Determine the (x, y) coordinate at the center of the cell enclosing the given text.  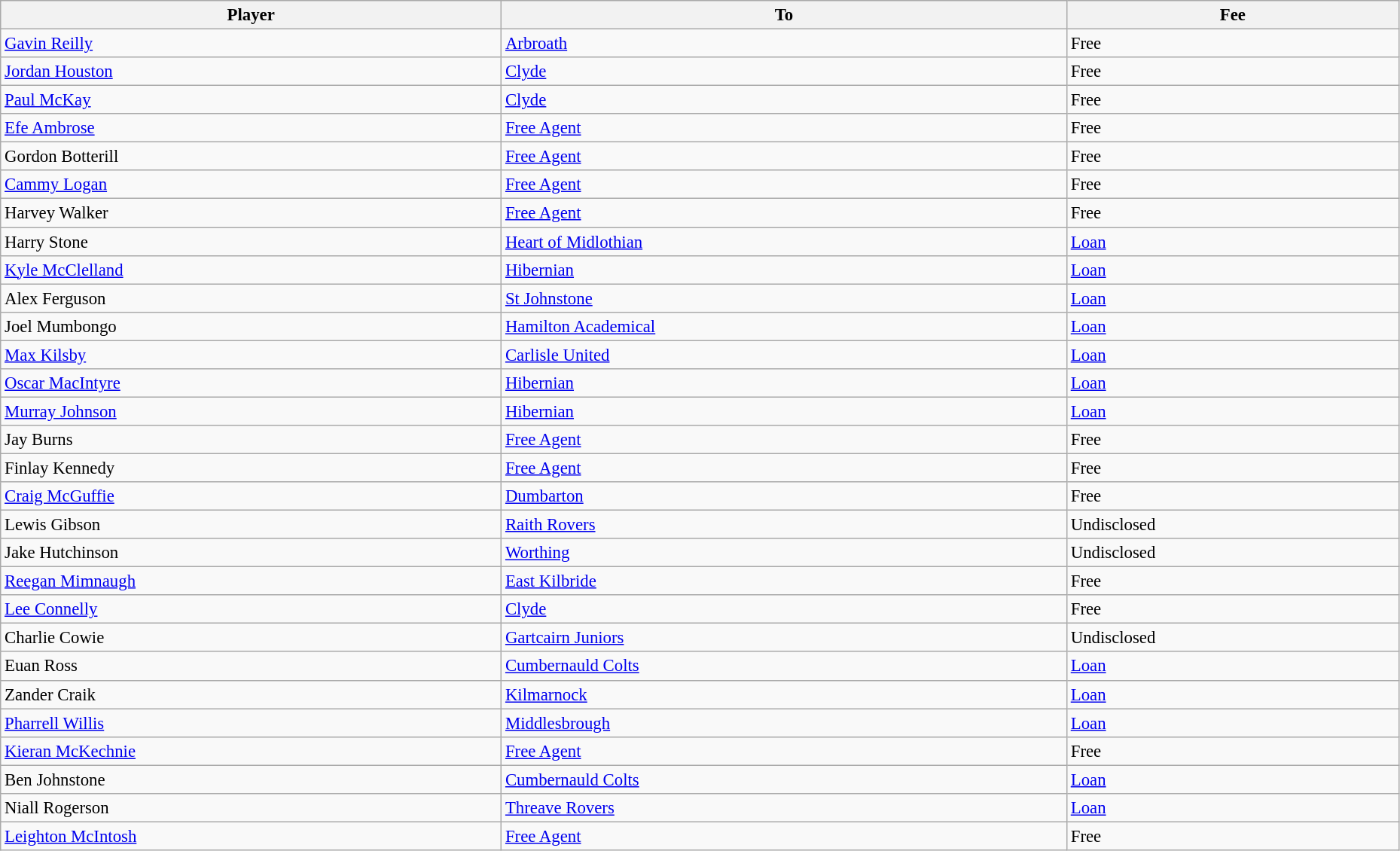
Gordon Botterill (252, 157)
Jake Hutchinson (252, 553)
Player (252, 15)
Craig McGuffie (252, 496)
Lee Connelly (252, 609)
Kieran McKechnie (252, 751)
Cammy Logan (252, 185)
Kyle McClelland (252, 270)
Fee (1232, 15)
Hamilton Academical (785, 326)
Carlisle United (785, 355)
Joel Mumbongo (252, 326)
Ben Johnstone (252, 779)
Lewis Gibson (252, 525)
East Kilbride (785, 581)
Gavin Reilly (252, 44)
Oscar MacIntyre (252, 383)
Zander Craik (252, 694)
Kilmarnock (785, 694)
To (785, 15)
Alex Ferguson (252, 298)
Murray Johnson (252, 411)
Raith Rovers (785, 525)
Leighton McIntosh (252, 836)
Worthing (785, 553)
Charlie Cowie (252, 638)
Heart of Midlothian (785, 242)
Threave Rovers (785, 808)
Euan Ross (252, 666)
Arbroath (785, 44)
Max Kilsby (252, 355)
Finlay Kennedy (252, 468)
Paul McKay (252, 100)
Dumbarton (785, 496)
Harry Stone (252, 242)
Jordan Houston (252, 72)
Middlesbrough (785, 723)
Harvey Walker (252, 213)
Reegan Mimnaugh (252, 581)
Jay Burns (252, 440)
Niall Rogerson (252, 808)
Pharrell Willis (252, 723)
Efe Ambrose (252, 128)
St Johnstone (785, 298)
Gartcairn Juniors (785, 638)
